Scan for the cell matching the given text and deliver its [x, y] coordinate at center. 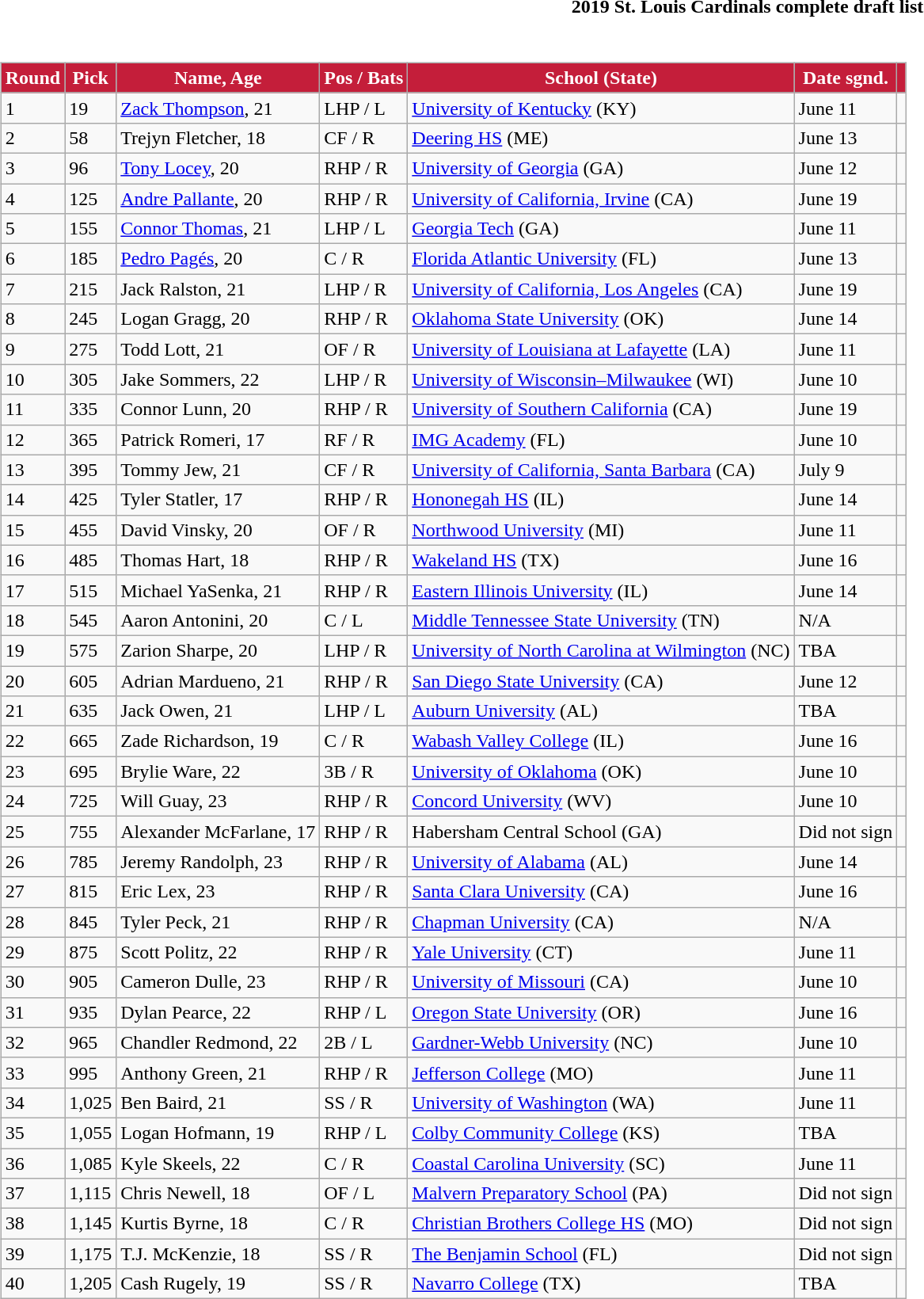
Northwood University (MI) [601, 530]
1,175 [90, 1254]
Logan Hofmann, 19 [219, 1133]
Anthony Green, 21 [219, 1072]
T.J. McKenzie, 18 [219, 1254]
2 [32, 138]
13 [32, 470]
Santa Clara University (CA) [601, 892]
Concord University (WV) [601, 802]
16 [32, 560]
425 [90, 500]
6 [32, 259]
1,085 [90, 1164]
Tyler Statler, 17 [219, 500]
Zarion Sharpe, 20 [219, 650]
545 [90, 620]
815 [90, 892]
Georgia Tech (GA) [601, 229]
455 [90, 530]
21 [32, 711]
Thomas Hart, 18 [219, 560]
125 [90, 199]
Christian Brothers College HS (MO) [601, 1224]
33 [32, 1072]
305 [90, 379]
Adrian Mardueno, 21 [219, 680]
Pedro Pagés, 20 [219, 259]
38 [32, 1224]
Middle Tennessee State University (TN) [601, 620]
605 [90, 680]
Connor Lunn, 20 [219, 410]
Jack Owen, 21 [219, 711]
96 [90, 168]
Jake Sommers, 22 [219, 379]
8 [32, 319]
Pos / Bats [364, 78]
32 [32, 1042]
Oklahoma State University (OK) [601, 319]
24 [32, 802]
Scott Politz, 22 [219, 952]
36 [32, 1164]
Zack Thompson, 21 [219, 108]
185 [90, 259]
Tyler Peck, 21 [219, 922]
905 [90, 982]
Tommy Jew, 21 [219, 470]
335 [90, 410]
26 [32, 862]
1 [32, 108]
July 9 [846, 470]
11 [32, 410]
Tony Locey, 20 [219, 168]
40 [32, 1284]
7 [32, 289]
10 [32, 379]
635 [90, 711]
Hononegah HS (IL) [601, 500]
Kyle Skeels, 22 [219, 1164]
845 [90, 922]
Wabash Valley College (IL) [601, 741]
Ben Baird, 21 [219, 1103]
665 [90, 741]
Trejyn Fletcher, 18 [219, 138]
22 [32, 741]
RF / R [364, 440]
3 [32, 168]
C / L [364, 620]
34 [32, 1103]
Name, Age [219, 78]
Oregon State University (OR) [601, 1012]
Chris Newell, 18 [219, 1194]
University of Alabama (AL) [601, 862]
University of Southern California (CA) [601, 410]
Pick [90, 78]
155 [90, 229]
725 [90, 802]
4 [32, 199]
Connor Thomas, 21 [219, 229]
395 [90, 470]
Colby Community College (KS) [601, 1133]
365 [90, 440]
The Benjamin School (FL) [601, 1254]
31 [32, 1012]
OF / L [364, 1194]
5 [32, 229]
215 [90, 289]
David Vinsky, 20 [219, 530]
Coastal Carolina University (SC) [601, 1164]
17 [32, 590]
University of Kentucky (KY) [601, 108]
1,205 [90, 1284]
San Diego State University (CA) [601, 680]
2B / L [364, 1042]
14 [32, 500]
Zade Richardson, 19 [219, 741]
Habersham Central School (GA) [601, 832]
37 [32, 1194]
Cash Rugely, 19 [219, 1284]
Deering HS (ME) [601, 138]
University of Georgia (GA) [601, 168]
755 [90, 832]
20 [32, 680]
275 [90, 349]
575 [90, 650]
965 [90, 1042]
15 [32, 530]
875 [90, 952]
515 [90, 590]
Brylie Ware, 22 [219, 771]
University of Missouri (CA) [601, 982]
Eric Lex, 23 [219, 892]
1,115 [90, 1194]
University of North Carolina at Wilmington (NC) [601, 650]
University of Wisconsin–Milwaukee (WI) [601, 379]
School (State) [601, 78]
Navarro College (TX) [601, 1284]
University of California, Los Angeles (CA) [601, 289]
27 [32, 892]
25 [32, 832]
785 [90, 862]
695 [90, 771]
Florida Atlantic University (FL) [601, 259]
Chapman University (CA) [601, 922]
Todd Lott, 21 [219, 349]
Auburn University (AL) [601, 711]
1,055 [90, 1133]
35 [32, 1133]
23 [32, 771]
58 [90, 138]
29 [32, 952]
28 [32, 922]
Logan Gragg, 20 [219, 319]
Andre Pallante, 20 [219, 199]
Patrick Romeri, 17 [219, 440]
Aaron Antonini, 20 [219, 620]
Jack Ralston, 21 [219, 289]
12 [32, 440]
University of California, Santa Barbara (CA) [601, 470]
Jefferson College (MO) [601, 1072]
Yale University (CT) [601, 952]
University of Oklahoma (OK) [601, 771]
Date sgnd. [846, 78]
995 [90, 1072]
Round [32, 78]
30 [32, 982]
University of Washington (WA) [601, 1103]
University of California, Irvine (CA) [601, 199]
39 [32, 1254]
18 [32, 620]
Michael YaSenka, 21 [219, 590]
Jeremy Randolph, 23 [219, 862]
Chandler Redmond, 22 [219, 1042]
Will Guay, 23 [219, 802]
Malvern Preparatory School (PA) [601, 1194]
9 [32, 349]
485 [90, 560]
Cameron Dulle, 23 [219, 982]
Gardner-Webb University (NC) [601, 1042]
3B / R [364, 771]
935 [90, 1012]
Kurtis Byrne, 18 [219, 1224]
University of Louisiana at Lafayette (LA) [601, 349]
Eastern Illinois University (IL) [601, 590]
IMG Academy (FL) [601, 440]
1,025 [90, 1103]
1,145 [90, 1224]
Wakeland HS (TX) [601, 560]
Dylan Pearce, 22 [219, 1012]
Alexander McFarlane, 17 [219, 832]
245 [90, 319]
